Extract the (x, y) coordinate from the center of the cell holding the provided text.  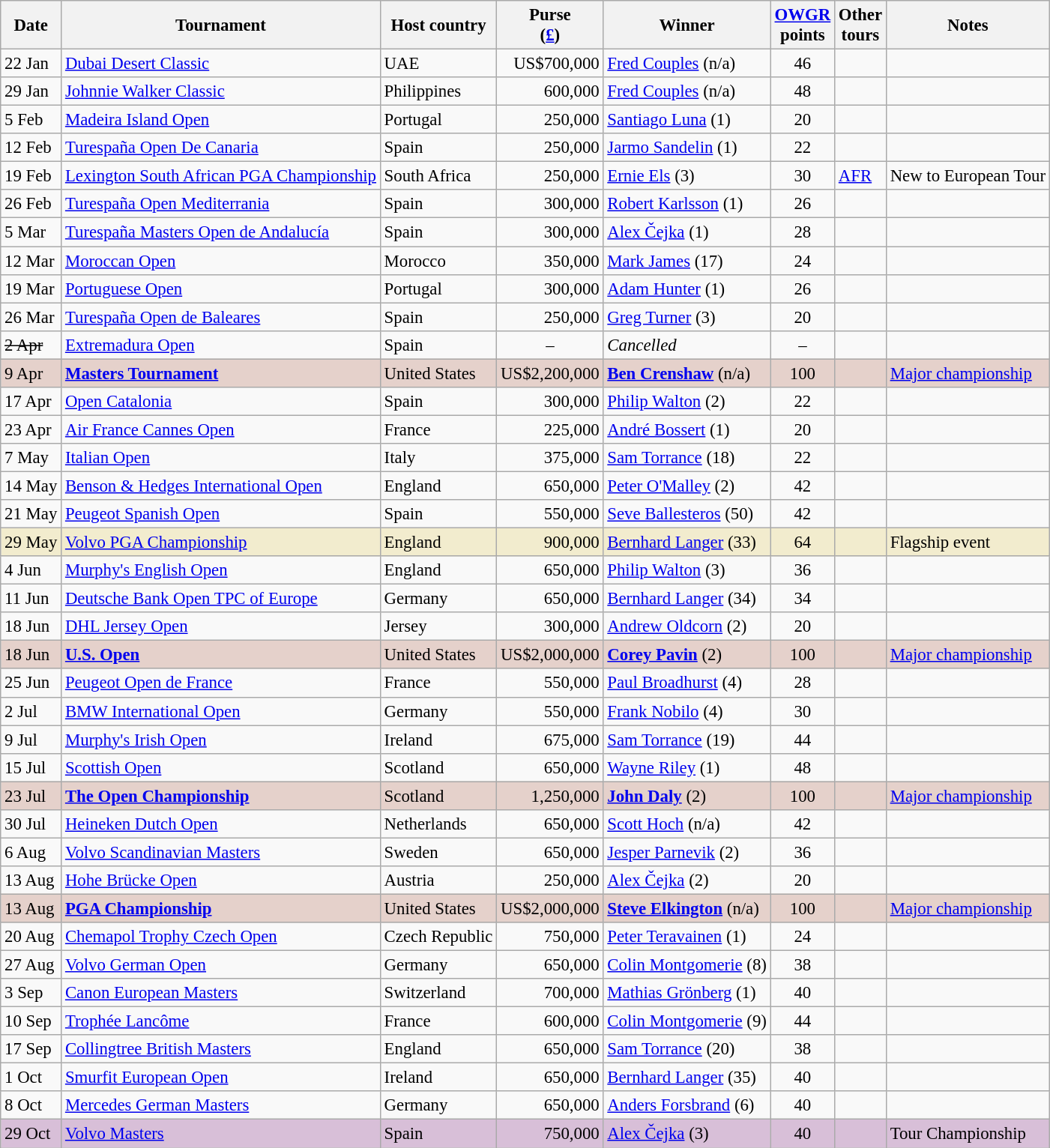
12 Feb (31, 148)
15 Jul (31, 767)
Frank Nobilo (4) (687, 711)
Peter Teravainen (1) (687, 937)
Philip Walton (2) (687, 402)
Murphy's English Open (221, 570)
Alex Čejka (3) (687, 1134)
Trophée Lancôme (221, 1021)
29 Jan (31, 91)
Date (31, 25)
Johnnie Walker Classic (221, 91)
Lexington South African PGA Championship (221, 176)
Scott Hoch (n/a) (687, 824)
Tour Championship (968, 1134)
OWGRpoints (802, 25)
Mercedes German Masters (221, 1105)
225,000 (550, 429)
John Daly (2) (687, 796)
25 Jun (31, 683)
Alex Čejka (2) (687, 880)
5 Mar (31, 232)
The Open Championship (221, 796)
Turespaña Open De Canaria (221, 148)
Othertours (860, 25)
1,250,000 (550, 796)
Volvo Scandinavian Masters (221, 852)
Ben Crenshaw (n/a) (687, 373)
7 May (31, 458)
Steve Elkington (n/a) (687, 908)
US$700,000 (550, 64)
2 Jul (31, 711)
Purse(£) (550, 25)
Bernhard Langer (35) (687, 1078)
Open Catalonia (221, 402)
Colin Montgomerie (9) (687, 1021)
29 Oct (31, 1134)
27 Aug (31, 965)
AFR (860, 176)
Jersey (438, 626)
Turespaña Masters Open de Andalucía (221, 232)
21 May (31, 514)
South Africa (438, 176)
Italy (438, 458)
DHL Jersey Open (221, 626)
675,000 (550, 740)
10 Sep (31, 1021)
Sam Torrance (20) (687, 1049)
Deutsche Bank Open TPC of Europe (221, 599)
9 Jul (31, 740)
2 Apr (31, 345)
375,000 (550, 458)
Chemapol Trophy Czech Open (221, 937)
Ernie Els (3) (687, 176)
8 Oct (31, 1105)
1 Oct (31, 1078)
900,000 (550, 543)
U.S. Open (221, 655)
Air France Cannes Open (221, 429)
Moroccan Open (221, 261)
UAE (438, 64)
19 Mar (31, 288)
Czech Republic (438, 937)
23 Apr (31, 429)
Morocco (438, 261)
Smurfit European Open (221, 1078)
PGA Championship (221, 908)
6 Aug (31, 852)
22 Jan (31, 64)
Adam Hunter (1) (687, 288)
12 Mar (31, 261)
Canon European Masters (221, 993)
11 Jun (31, 599)
30 Jul (31, 824)
Switzerland (438, 993)
Italian Open (221, 458)
Peter O'Malley (2) (687, 486)
Notes (968, 25)
3 Sep (31, 993)
Scottish Open (221, 767)
Turespaña Open de Baleares (221, 317)
17 Apr (31, 402)
André Bossert (1) (687, 429)
Netherlands (438, 824)
34 (802, 599)
Benson & Hedges International Open (221, 486)
Winner (687, 25)
Sweden (438, 852)
26 Mar (31, 317)
23 Jul (31, 796)
Greg Turner (3) (687, 317)
Volvo PGA Championship (221, 543)
9 Apr (31, 373)
Dubai Desert Classic (221, 64)
New to European Tour (968, 176)
Robert Karlsson (1) (687, 205)
4 Jun (31, 570)
Colin Montgomerie (8) (687, 965)
Seve Ballesteros (50) (687, 514)
Flagship event (968, 543)
Host country (438, 25)
19 Feb (31, 176)
26 Feb (31, 205)
Philip Walton (3) (687, 570)
Heineken Dutch Open (221, 824)
64 (802, 543)
20 Aug (31, 937)
Austria (438, 880)
Santiago Luna (1) (687, 120)
Peugeot Open de France (221, 683)
29 May (31, 543)
Philippines (438, 91)
Mathias Grönberg (1) (687, 993)
Andrew Oldcorn (2) (687, 626)
Alex Čejka (1) (687, 232)
Sam Torrance (18) (687, 458)
Hohe Brücke Open (221, 880)
17 Sep (31, 1049)
Paul Broadhurst (4) (687, 683)
Cancelled (687, 345)
700,000 (550, 993)
BMW International Open (221, 711)
5 Feb (31, 120)
Portuguese Open (221, 288)
350,000 (550, 261)
US$2,200,000 (550, 373)
Masters Tournament (221, 373)
Turespaña Open Mediterrania (221, 205)
Anders Forsbrand (6) (687, 1105)
Sam Torrance (19) (687, 740)
Volvo German Open (221, 965)
Bernhard Langer (33) (687, 543)
Collingtree British Masters (221, 1049)
46 (802, 64)
Jarmo Sandelin (1) (687, 148)
Madeira Island Open (221, 120)
Wayne Riley (1) (687, 767)
Bernhard Langer (34) (687, 599)
Jesper Parnevik (2) (687, 852)
Volvo Masters (221, 1134)
Murphy's Irish Open (221, 740)
Corey Pavin (2) (687, 655)
Extremadura Open (221, 345)
Tournament (221, 25)
Mark James (17) (687, 261)
14 May (31, 486)
Peugeot Spanish Open (221, 514)
